Extract the (X, Y) coordinate from the center of the cell holding the provided text.  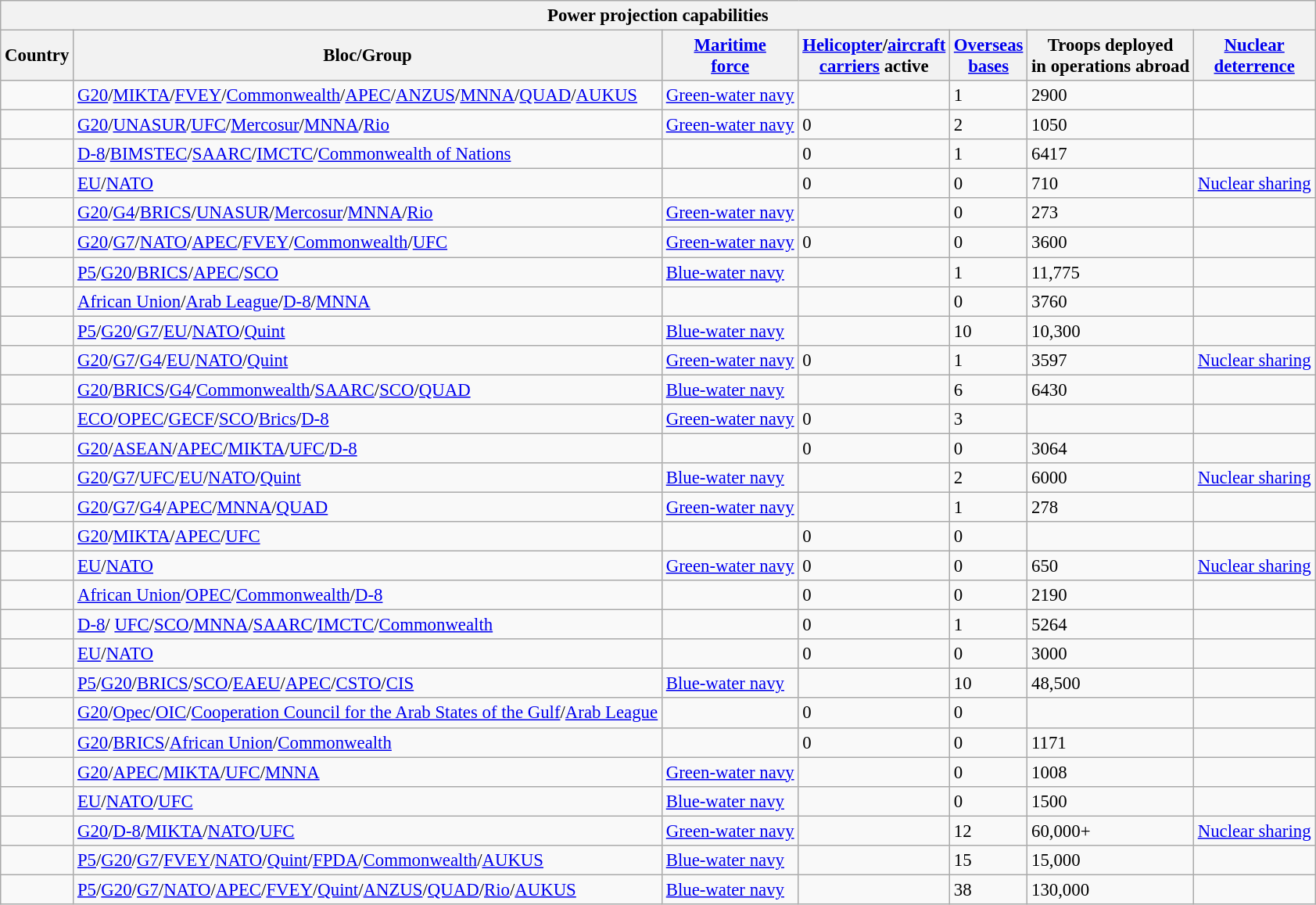
1050 (1110, 125)
G20/ASEAN/APEC/MIKTA/UFC/D-8 (368, 448)
60,000+ (1110, 831)
3760 (1110, 301)
African Union/Arab League/D-8/MNNA (368, 301)
3000 (1110, 654)
P5/G20/G7/EU/NATO/Quint (368, 331)
710 (1110, 184)
G20/D-8/MIKTA/NATO/UFC (368, 831)
G20/MIKTA/FVEY/Commonwealth/APEC/ANZUS/MNNA/QUAD/AUKUS (368, 95)
3064 (1110, 448)
P5/G20/G7/FVEY/NATO/Quint/FPDA/Commonwealth/AUKUS (368, 860)
D-8/ UFC/SCO/MNNA/SAARC/IMCTC/Commonwealth (368, 625)
2190 (1110, 595)
Overseasbases (988, 56)
12 (988, 831)
ECO/OPEC/GECF/SCO/Brics/D-8 (368, 419)
G20/Opec/OIC/Cooperation Council for the Arab States of the Gulf/Arab League (368, 713)
5264 (1110, 625)
G20/G4/BRICS/UNASUR/Mercosur/MNNA/Rio (368, 214)
3600 (1110, 242)
6430 (1110, 390)
Troops deployedin operations abroad (1110, 56)
G20/G7/UFC/EU/NATO/Quint (368, 478)
African Union/OPEC/Commonwealth/D-8 (368, 595)
G20/APEC/MIKTA/UFC/MNNA (368, 772)
G20/BRICS/African Union/Commonwealth (368, 742)
Country (38, 56)
38 (988, 889)
273 (1110, 214)
2900 (1110, 95)
G20/MIKTA/APEC/UFC (368, 537)
278 (1110, 507)
P5/G20/G7/NATO/APEC/FVEY/Quint/ANZUS/QUAD/Rio/AUKUS (368, 889)
3597 (1110, 360)
P5/G20/BRICS/SCO/EAEU/APEC/CSTO/CIS (368, 684)
48,500 (1110, 684)
11,775 (1110, 272)
Power projection capabilities (658, 16)
1008 (1110, 772)
G20/G7/G4/APEC/MNNA/QUAD (368, 507)
1500 (1110, 801)
1171 (1110, 742)
G20/G7/NATO/APEC/FVEY/Commonwealth/UFC (368, 242)
6 (988, 390)
3 (988, 419)
15 (988, 860)
G20/BRICS/G4/Commonwealth/SAARC/SCO/QUAD (368, 390)
650 (1110, 566)
G20/UNASUR/UFC/Mercosur/MNNA/Rio (368, 125)
Helicopter/aircraftcarriers active (874, 56)
Nucleardeterrence (1254, 56)
15,000 (1110, 860)
G20/G7/G4/EU/NATO/Quint (368, 360)
6000 (1110, 478)
6417 (1110, 154)
10,300 (1110, 331)
EU/NATO/UFC (368, 801)
Bloc/Group (368, 56)
D-8/BIMSTEC/SAARC/IMCTC/Commonwealth of Nations (368, 154)
130,000 (1110, 889)
P5/G20/BRICS/APEC/SCO (368, 272)
Maritimeforce (730, 56)
